Scan for the cell matching the given text and deliver its (X, Y) coordinate at center. 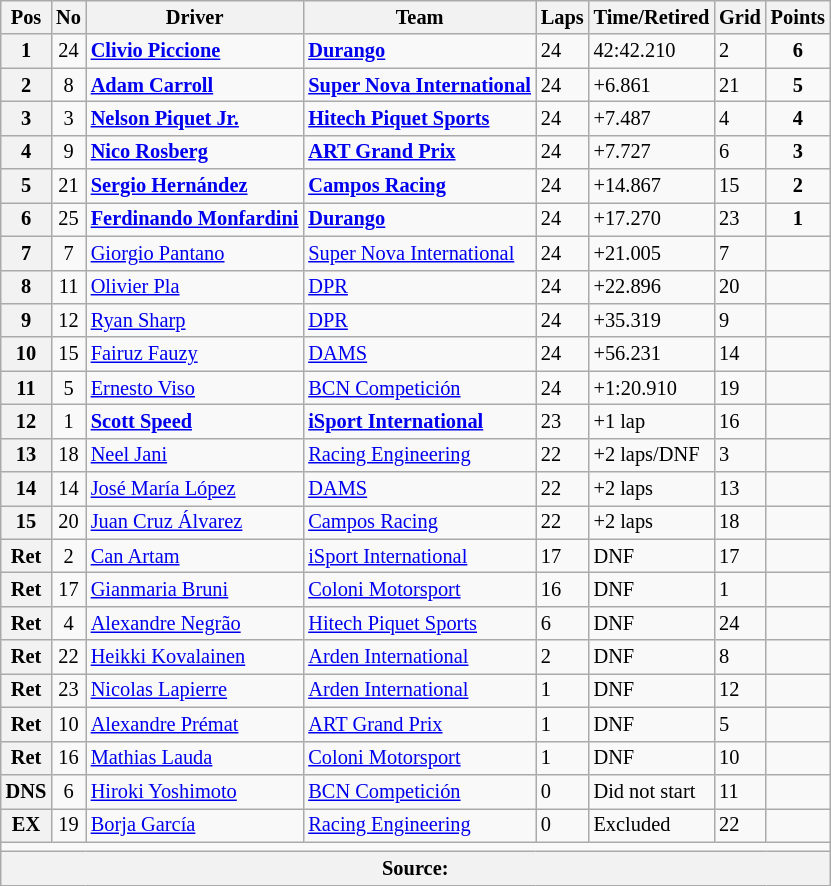
+7.727 (652, 152)
+56.231 (652, 354)
Adam Carroll (195, 85)
Grid (740, 17)
+21.005 (652, 253)
+14.867 (652, 186)
Pos (26, 17)
Nicolas Lapierre (195, 690)
Excluded (652, 825)
+7.487 (652, 118)
+35.319 (652, 320)
Alexandre Prémat (195, 724)
25 (68, 219)
Sergio Hernández (195, 186)
+22.896 (652, 287)
Borja García (195, 825)
Can Artam (195, 556)
+2 laps/DNF (652, 455)
Clivio Piccione (195, 51)
Points (798, 17)
Alexandre Negrão (195, 623)
Fairuz Fauzy (195, 354)
+6.861 (652, 85)
Team (419, 17)
+1:20.910 (652, 388)
42:42.210 (652, 51)
+1 lap (652, 421)
José María López (195, 489)
Mathias Lauda (195, 758)
Laps (562, 17)
EX (26, 825)
Scott Speed (195, 421)
DNS (26, 791)
Ryan Sharp (195, 320)
Giorgio Pantano (195, 253)
No (68, 17)
Ferdinando Monfardini (195, 219)
Time/Retired (652, 17)
Hiroki Yoshimoto (195, 791)
Olivier Pla (195, 287)
Juan Cruz Álvarez (195, 522)
Heikki Kovalainen (195, 657)
Nico Rosberg (195, 152)
Gianmaria Bruni (195, 589)
Nelson Piquet Jr. (195, 118)
Source: (416, 868)
+17.270 (652, 219)
Neel Jani (195, 455)
Ernesto Viso (195, 388)
Did not start (652, 791)
Driver (195, 17)
